Pinpoint the cell where the given text exists, returning its (X, Y) midpoint coordinate. 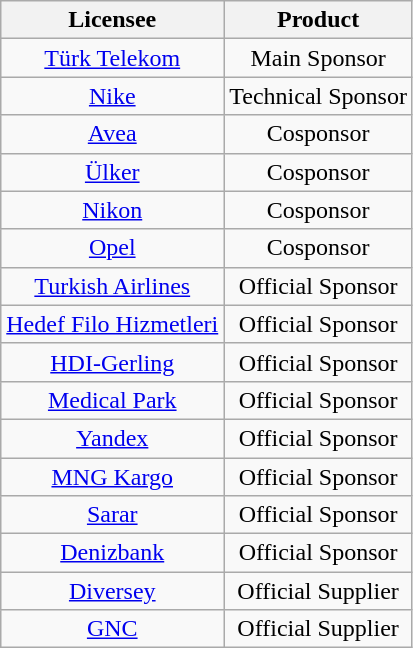
Nikon (112, 210)
Product (318, 20)
Türk Telekom (112, 58)
Turkish Airlines (112, 286)
Denizbank (112, 553)
Ülker (112, 172)
Licensee (112, 20)
GNC (112, 629)
Avea (112, 134)
Hedef Filo Hizmetleri (112, 324)
Diversey (112, 591)
Medical Park (112, 400)
HDI-Gerling (112, 362)
Technical Sponsor (318, 96)
Opel (112, 248)
Sarar (112, 515)
Nike (112, 96)
Yandex (112, 438)
Main Sponsor (318, 58)
MNG Kargo (112, 477)
